Extract the [X, Y] coordinate from the center of the cell holding the provided text.  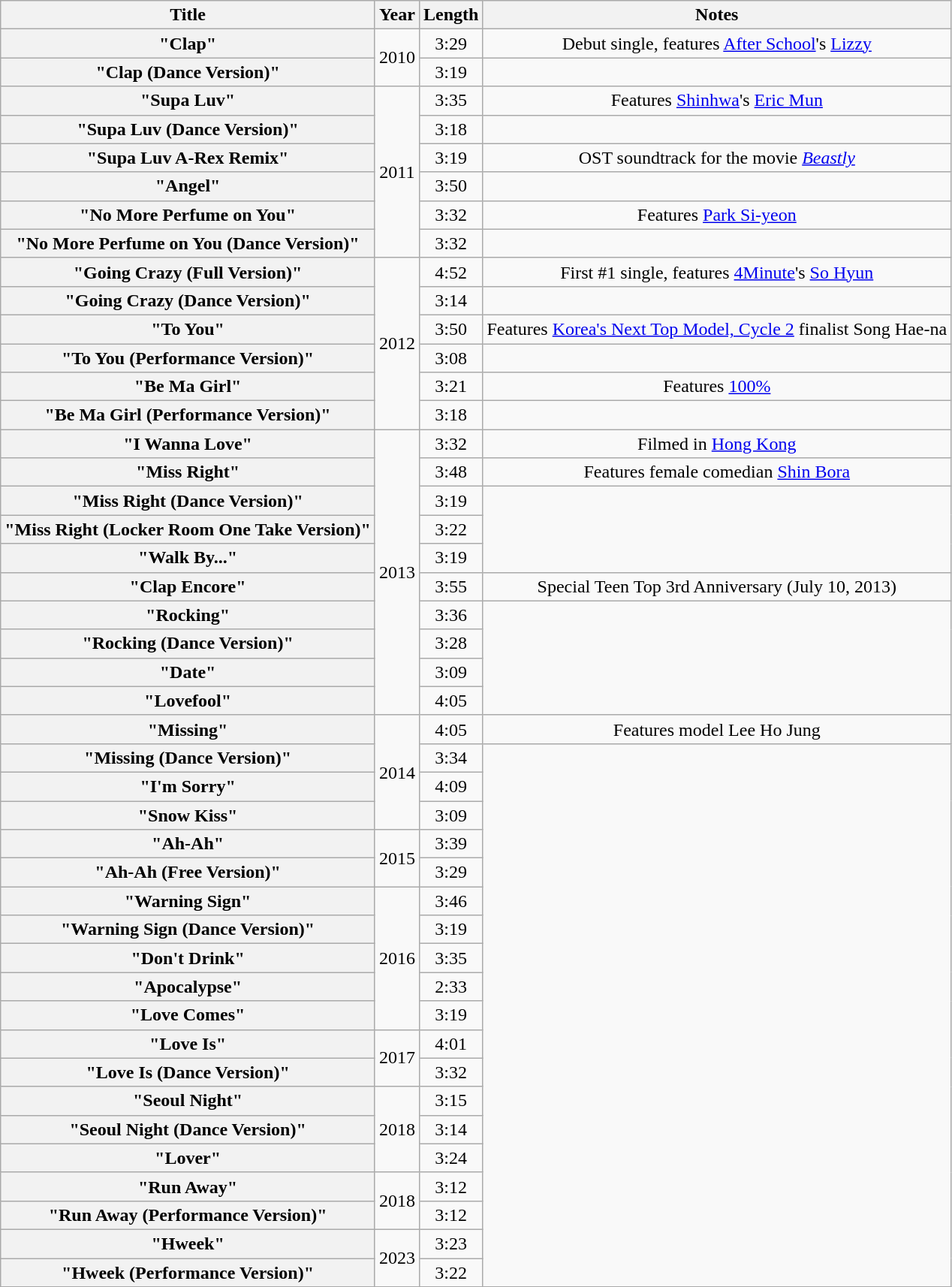
"Lover" [188, 1158]
2012 [396, 343]
"Missing (Dance Version)" [188, 758]
Year [396, 15]
"Missing" [188, 729]
"Angel" [188, 186]
Features Shinhwa's Eric Mun [717, 101]
2015 [396, 858]
"Hweek" [188, 1243]
3:48 [450, 472]
"Rocking (Dance Version)" [188, 643]
2011 [396, 172]
Debut single, features After School's Lizzy [717, 44]
"Be Ma Girl (Performance Version)" [188, 415]
Filmed in Hong Kong [717, 444]
"Date" [188, 672]
"Miss Right (Dance Version)" [188, 501]
"To You" [188, 329]
4:01 [450, 1044]
3:34 [450, 758]
Features female comedian Shin Bora [717, 472]
"Love Comes" [188, 1015]
"No More Perfume on You" [188, 215]
3:15 [450, 1101]
"Don't Drink" [188, 958]
"No More Perfume on You (Dance Version)" [188, 243]
4:09 [450, 786]
"Clap Encore" [188, 586]
"Ah-Ah (Free Version)" [188, 873]
Features Park Si-yeon [717, 215]
"Supa Luv (Dance Version)" [188, 129]
"Warning Sign (Dance Version)" [188, 930]
2014 [396, 772]
3:28 [450, 643]
"Clap" [188, 44]
3:46 [450, 901]
"Warning Sign" [188, 901]
"Ah-Ah" [188, 844]
"Lovefool" [188, 701]
3:23 [450, 1243]
"Love Is" [188, 1044]
Features model Lee Ho Jung [717, 729]
2010 [396, 58]
2:33 [450, 987]
3:36 [450, 615]
"Miss Right" [188, 472]
"Rocking" [188, 615]
"Seoul Night" [188, 1101]
"Going Crazy (Full Version)" [188, 272]
"Love Is (Dance Version)" [188, 1072]
Special Teen Top 3rd Anniversary (July 10, 2013) [717, 586]
"Seoul Night (Dance Version)" [188, 1129]
"Hweek (Performance Version)" [188, 1273]
"Going Crazy (Dance Version)" [188, 300]
OST soundtrack for the movie Beastly [717, 158]
First #1 single, features 4Minute's So Hyun [717, 272]
"To You (Performance Version)" [188, 358]
"Clap (Dance Version)" [188, 72]
3:21 [450, 387]
"Miss Right (Locker Room One Take Version)" [188, 529]
"Run Away (Performance Version)" [188, 1215]
"I'm Sorry" [188, 786]
"Walk By..." [188, 558]
Features Korea's Next Top Model, Cycle 2 finalist Song Hae-na [717, 329]
"I Wanna Love" [188, 444]
"Snow Kiss" [188, 815]
Length [450, 15]
"Run Away" [188, 1186]
4:52 [450, 272]
"Be Ma Girl" [188, 387]
3:24 [450, 1158]
2013 [396, 572]
3:08 [450, 358]
"Supa Luv" [188, 101]
3:55 [450, 586]
Features 100% [717, 387]
Title [188, 15]
2016 [396, 958]
3:39 [450, 844]
"Apocalypse" [188, 987]
2023 [396, 1258]
Notes [717, 15]
"Supa Luv A-Rex Remix" [188, 158]
2017 [396, 1058]
